Extract the [X, Y] coordinate from the center of the cell holding the provided text.  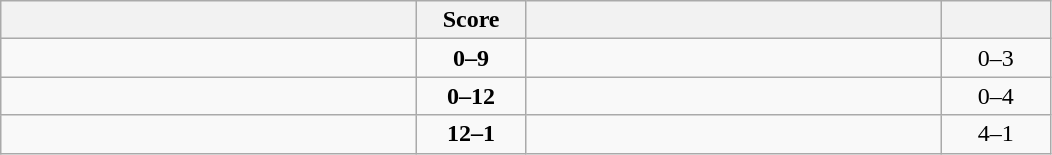
0–4 [996, 96]
Score [472, 20]
0–9 [472, 58]
0–12 [472, 96]
4–1 [996, 134]
12–1 [472, 134]
0–3 [996, 58]
